From the cell containing the given text, extract its center point as (X, Y) coordinate. 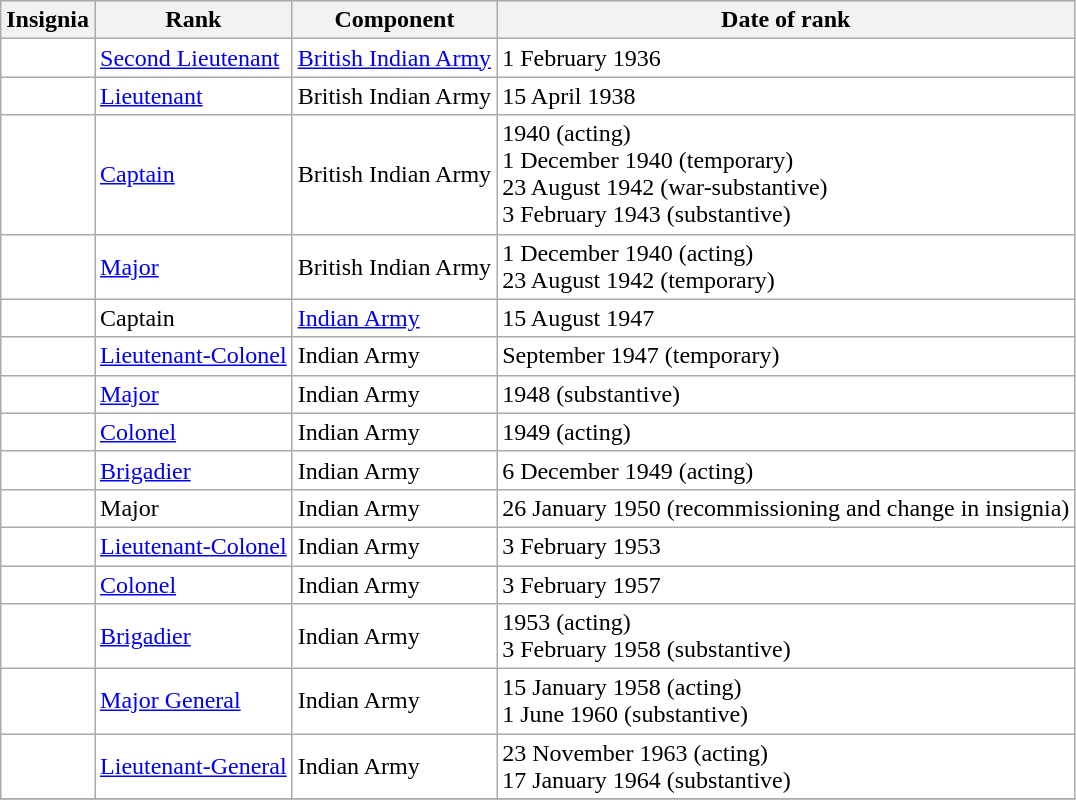
1948 (substantive) (786, 394)
September 1947 (temporary) (786, 356)
Date of rank (786, 20)
15 April 1938 (786, 96)
3 February 1953 (786, 546)
15 January 1958 (acting) 1 June 1960 (substantive) (786, 702)
23 November 1963 (acting)17 January 1964 (substantive) (786, 766)
Component (394, 20)
Insignia (48, 20)
1940 (acting)1 December 1940 (temporary)23 August 1942 (war-substantive)3 February 1943 (substantive) (786, 174)
1 December 1940 (acting)23 August 1942 (temporary) (786, 266)
1953 (acting)3 February 1958 (substantive) (786, 636)
Rank (194, 20)
Second Lieutenant (194, 58)
1949 (acting) (786, 432)
26 January 1950 (recommissioning and change in insignia) (786, 508)
Lieutenant (194, 96)
Lieutenant-General (194, 766)
15 August 1947 (786, 318)
6 December 1949 (acting) (786, 470)
Major General (194, 702)
1 February 1936 (786, 58)
3 February 1957 (786, 585)
